Return [x, y] of the center of cell containing provided text 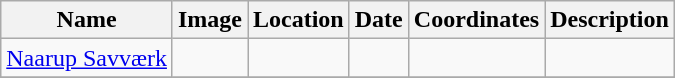
Image [210, 20]
Date [378, 20]
Naarup Savværk [87, 58]
Coordinates [476, 20]
Description [610, 20]
Name [87, 20]
Location [299, 20]
